Capture the cell that displays the provided text and extract its (X, Y) central coordinate. 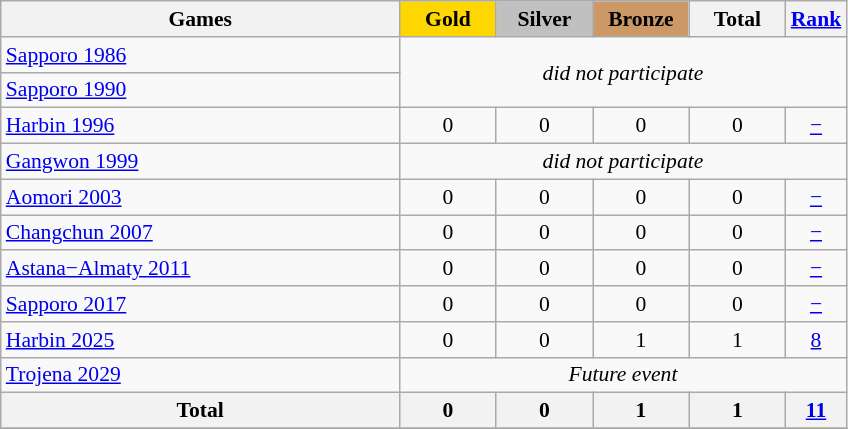
11 (816, 411)
Gangwon 1999 (200, 161)
Bronze (642, 19)
8 (816, 339)
Sapporo 2017 (200, 304)
Astana−Almaty 2011 (200, 268)
Gold (448, 19)
Trojena 2029 (200, 375)
Harbin 1996 (200, 126)
Changchun 2007 (200, 232)
Rank (816, 19)
Harbin 2025 (200, 339)
Future event (624, 375)
Sapporo 1990 (200, 90)
Games (200, 19)
Sapporo 1986 (200, 54)
Aomori 2003 (200, 197)
Silver (544, 19)
